Determine the [x, y] coordinate at the center of the cell enclosing the given text.  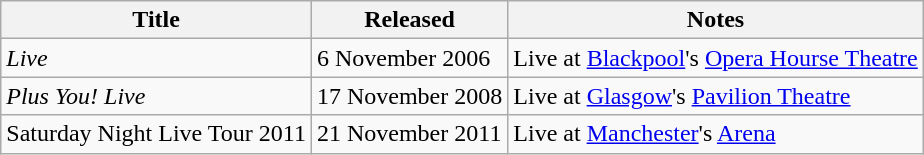
Live [156, 58]
Saturday Night Live Tour 2011 [156, 134]
Title [156, 20]
Notes [716, 20]
Plus You! Live [156, 96]
Live at Manchester's Arena [716, 134]
Released [409, 20]
Live at Blackpool's Opera Hourse Theatre [716, 58]
6 November 2006 [409, 58]
Live at Glasgow's Pavilion Theatre [716, 96]
21 November 2011 [409, 134]
17 November 2008 [409, 96]
